Determine the [X, Y] coordinate at the center of the cell enclosing the given text.  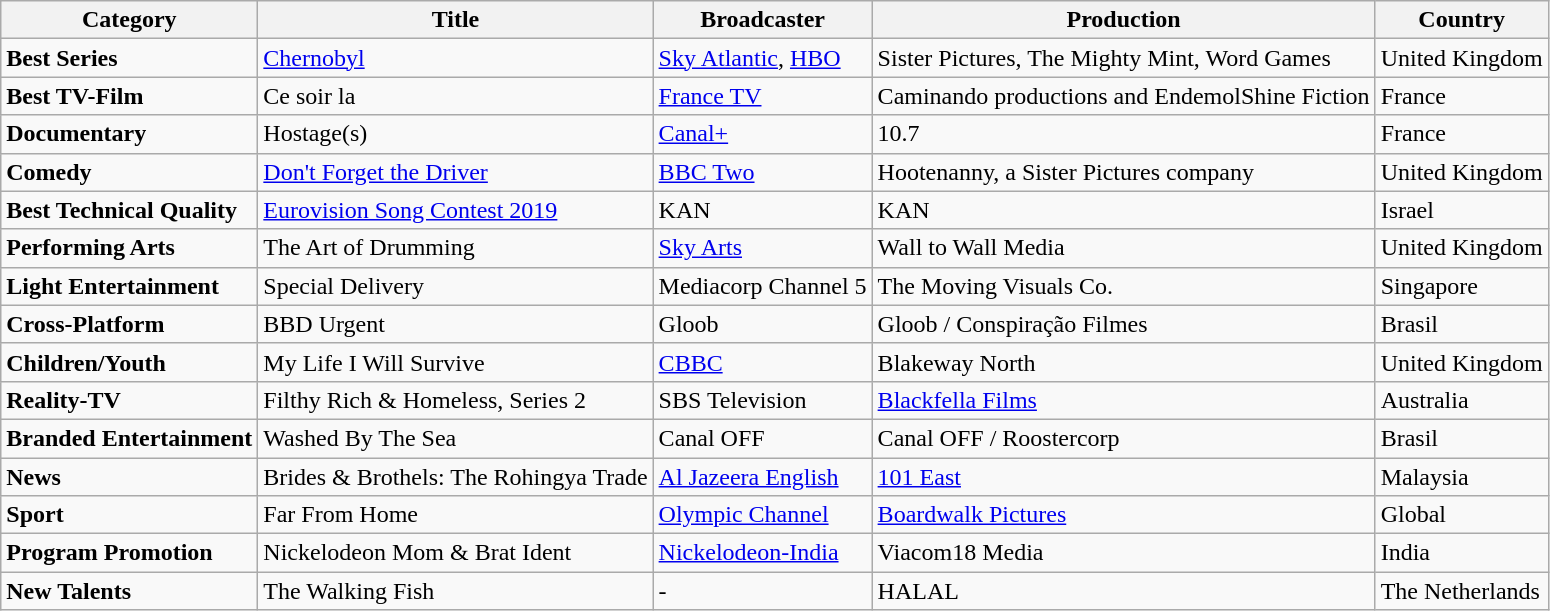
Cross-Platform [130, 324]
Light Entertainment [130, 286]
Sister Pictures, The Mighty Mint, Word Games [1124, 58]
The Netherlands [1462, 591]
101 East [1124, 477]
Caminando productions and EndemolShine Fiction [1124, 96]
Gloob [762, 324]
Program Promotion [130, 553]
Mediacorp Channel 5 [762, 286]
CBBC [762, 362]
Performing Arts [130, 248]
Filthy Rich & Homeless, Series 2 [456, 400]
France TV [762, 96]
Nickelodeon Mom & Brat Ident [456, 553]
Gloob / Conspiração Filmes [1124, 324]
Nickelodeon-India [762, 553]
Canal OFF [762, 438]
Branded Entertainment [130, 438]
Malaysia [1462, 477]
My Life I Will Survive [456, 362]
Australia [1462, 400]
Sky Atlantic, HBO [762, 58]
SBS Television [762, 400]
Chernobyl [456, 58]
Comedy [130, 172]
Eurovision Song Contest 2019 [456, 210]
Al Jazeera English [762, 477]
Blackfella Films [1124, 400]
- [762, 591]
Children/Youth [130, 362]
Title [456, 20]
Washed By The Sea [456, 438]
10.7 [1124, 134]
Special Delivery [456, 286]
BBC Two [762, 172]
Global [1462, 515]
Broadcaster [762, 20]
New Talents [130, 591]
Production [1124, 20]
Canal+ [762, 134]
Documentary [130, 134]
The Art of Drumming [456, 248]
The Moving Visuals Co. [1124, 286]
Best Technical Quality [130, 210]
News [130, 477]
The Walking Fish [456, 591]
HALAL [1124, 591]
Hostage(s) [456, 134]
Brides & Brothels: The Rohingya Trade [456, 477]
Boardwalk Pictures [1124, 515]
Wall to Wall Media [1124, 248]
Israel [1462, 210]
Ce soir la [456, 96]
Reality-TV [130, 400]
Hootenanny, a Sister Pictures company [1124, 172]
BBD Urgent [456, 324]
India [1462, 553]
Sport [130, 515]
Don't Forget the Driver [456, 172]
Singapore [1462, 286]
Olympic Channel [762, 515]
Country [1462, 20]
Blakeway North [1124, 362]
Far From Home [456, 515]
Sky Arts [762, 248]
Viacom18 Media [1124, 553]
Best TV-Film [130, 96]
Canal OFF / Roostercorp [1124, 438]
Best Series [130, 58]
Category [130, 20]
